Extract the [x, y] coordinate from the center of the cell holding the provided text.  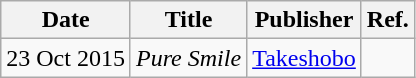
Date [66, 20]
Pure Smile [188, 58]
Publisher [304, 20]
Title [188, 20]
Ref. [388, 20]
Takeshobo [304, 58]
23 Oct 2015 [66, 58]
